Detect which cell encompasses the target text, then output its [x, y] center coordinate. 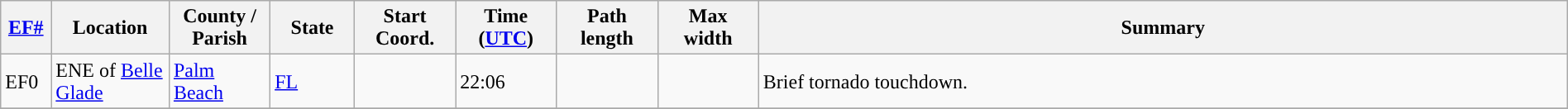
FL [313, 81]
Palm Beach [219, 81]
EF# [26, 28]
Time (UTC) [506, 28]
Location [111, 28]
County / Parish [219, 28]
Brief tornado touchdown. [1163, 81]
Start Coord. [404, 28]
Summary [1163, 28]
EF0 [26, 81]
Path length [607, 28]
State [313, 28]
ENE of Belle Glade [111, 81]
22:06 [506, 81]
Max width [708, 28]
